From the cell containing the given text, extract its center point as [x, y] coordinate. 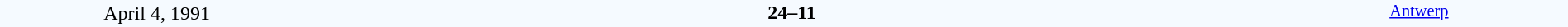
24–11 [791, 12]
Antwerp [1419, 13]
April 4, 1991 [157, 13]
